Locate the cell with the specified text and output its [x, y] center coordinate. 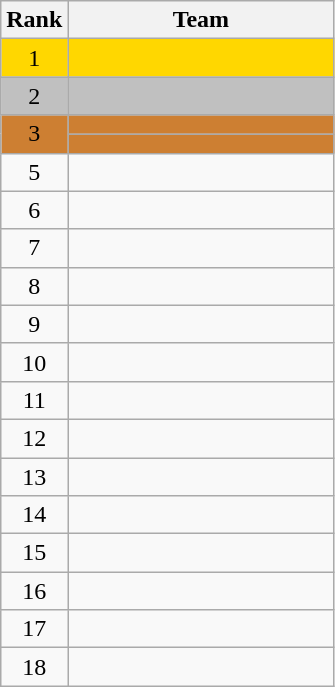
13 [34, 477]
3 [34, 134]
16 [34, 591]
18 [34, 667]
Rank [34, 20]
10 [34, 362]
6 [34, 210]
7 [34, 248]
5 [34, 172]
17 [34, 629]
12 [34, 438]
11 [34, 400]
1 [34, 58]
2 [34, 96]
8 [34, 286]
9 [34, 324]
14 [34, 515]
Team [201, 20]
15 [34, 553]
